Determine the (x, y) coordinate at the center of the cell enclosing the given text.  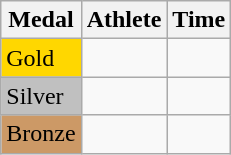
Bronze (41, 134)
Athlete (124, 20)
Gold (41, 58)
Medal (41, 20)
Silver (41, 96)
Time (199, 20)
